Return the [x, y] coordinate for the center point of the cell that contains the specified text.  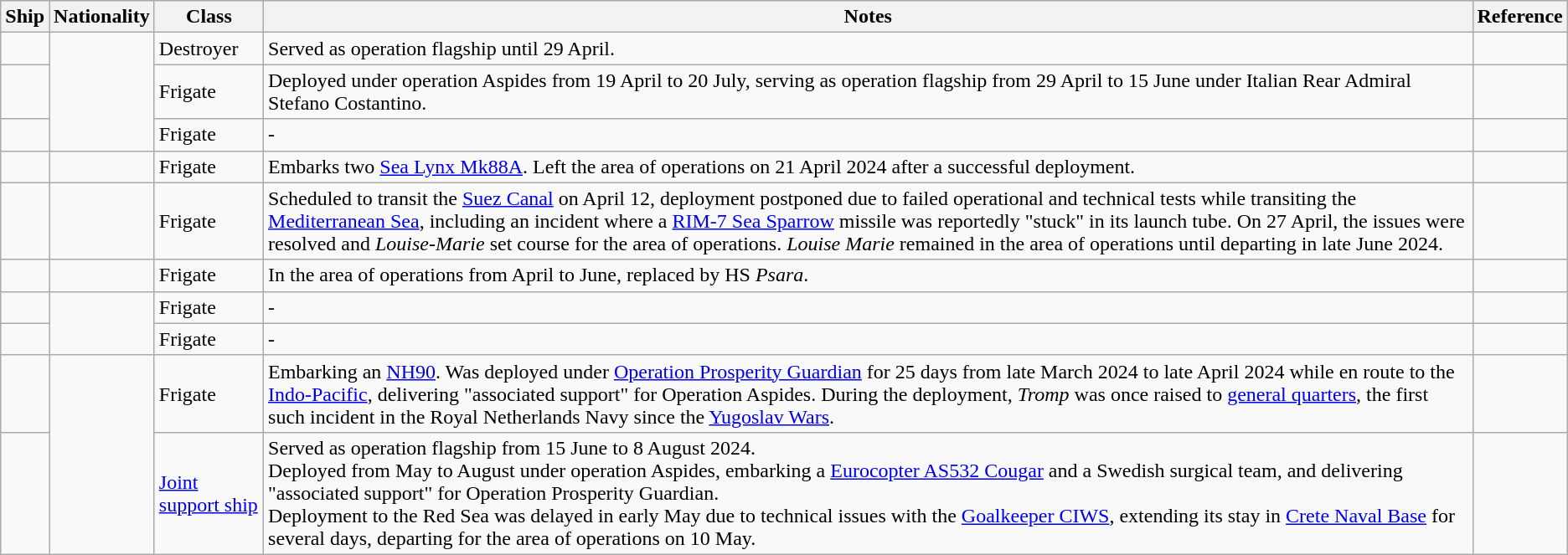
Ship [25, 17]
Nationality [102, 17]
Embarks two Sea Lynx Mk88A. Left the area of operations on 21 April 2024 after a successful deployment. [868, 167]
Served as operation flagship until 29 April. [868, 49]
In the area of operations from April to June, replaced by HS Psara. [868, 275]
Joint support ship [209, 493]
Reference [1519, 17]
Class [209, 17]
Notes [868, 17]
Destroyer [209, 49]
